Output the [x, y] coordinate of the center of the cell containing the given text.  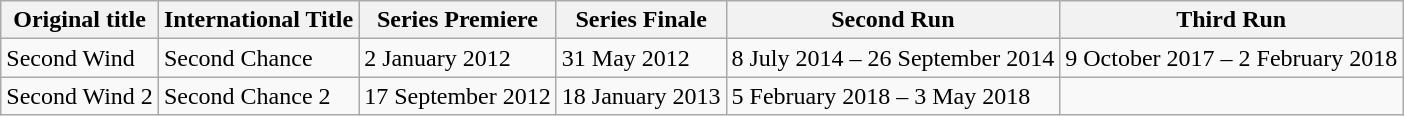
8 July 2014 – 26 September 2014 [893, 58]
Original title [80, 20]
Second Wind [80, 58]
Second Chance [258, 58]
Series Finale [641, 20]
2 January 2012 [458, 58]
5 February 2018 – 3 May 2018 [893, 96]
18 January 2013 [641, 96]
Series Premiere [458, 20]
Third Run [1232, 20]
Second Chance 2 [258, 96]
Second Run [893, 20]
9 October 2017 – 2 February 2018 [1232, 58]
17 September 2012 [458, 96]
31 May 2012 [641, 58]
Second Wind 2 [80, 96]
International Title [258, 20]
